For the text-containing cell, return its midpoint in (x, y) coordinate format. 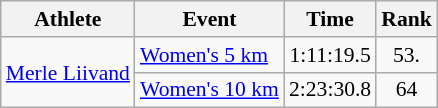
Merle Liivand (68, 72)
Rank (406, 19)
2:23:30.8 (330, 90)
Women's 10 km (210, 90)
Event (210, 19)
53. (406, 55)
1:11:19.5 (330, 55)
Time (330, 19)
Athlete (68, 19)
Women's 5 km (210, 55)
64 (406, 90)
